Search for the cell housing the specified text and yield its [X, Y] center coordinate. 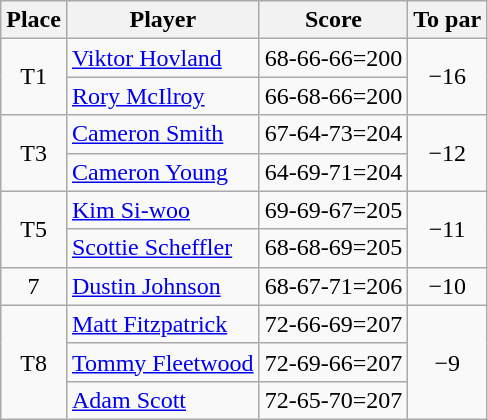
T8 [34, 362]
66-68-66=200 [334, 96]
Dustin Johnson [162, 286]
Kim Si-woo [162, 210]
7 [34, 286]
Scottie Scheffler [162, 248]
−9 [448, 362]
Matt Fitzpatrick [162, 324]
−10 [448, 286]
Player [162, 20]
T1 [34, 77]
−12 [448, 153]
Cameron Young [162, 172]
68-68-69=205 [334, 248]
T3 [34, 153]
68-66-66=200 [334, 58]
Rory McIlroy [162, 96]
T5 [34, 229]
−11 [448, 229]
To par [448, 20]
Adam Scott [162, 400]
−16 [448, 77]
72-65-70=207 [334, 400]
67-64-73=204 [334, 134]
72-66-69=207 [334, 324]
64-69-71=204 [334, 172]
72-69-66=207 [334, 362]
Place [34, 20]
Score [334, 20]
Viktor Hovland [162, 58]
68-67-71=206 [334, 286]
69-69-67=205 [334, 210]
Tommy Fleetwood [162, 362]
Cameron Smith [162, 134]
